Return the (x, y) coordinate for the center point of the cell that contains the specified text.  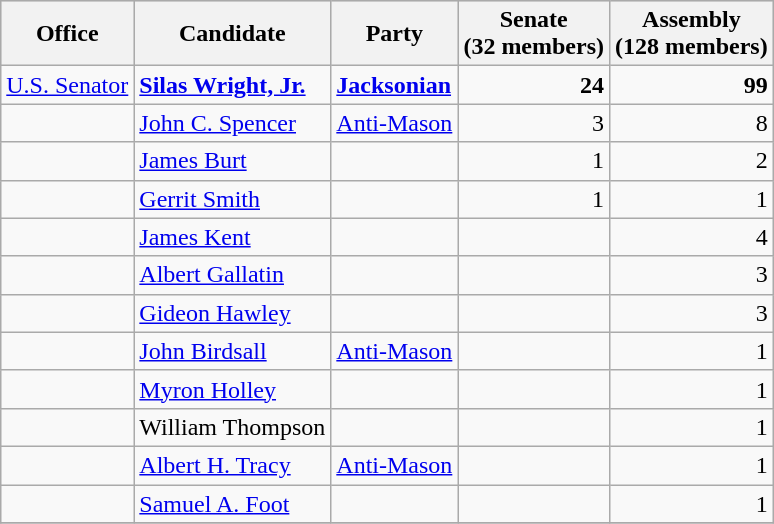
Silas Wright, Jr. (232, 85)
John C. Spencer (232, 123)
Senate (32 members) (534, 34)
U.S. Senator (68, 85)
Gideon Hawley (232, 313)
Jacksonian (394, 85)
2 (692, 161)
Albert Gallatin (232, 275)
Office (68, 34)
8 (692, 123)
John Birdsall (232, 351)
James Kent (232, 237)
James Burt (232, 161)
Samuel A. Foot (232, 503)
William Thompson (232, 427)
Assembly (128 members) (692, 34)
Myron Holley (232, 389)
99 (692, 85)
Party (394, 34)
4 (692, 237)
24 (534, 85)
Albert H. Tracy (232, 465)
Candidate (232, 34)
Gerrit Smith (232, 199)
